Output the [X, Y] coordinate of the center of the cell containing the given text.  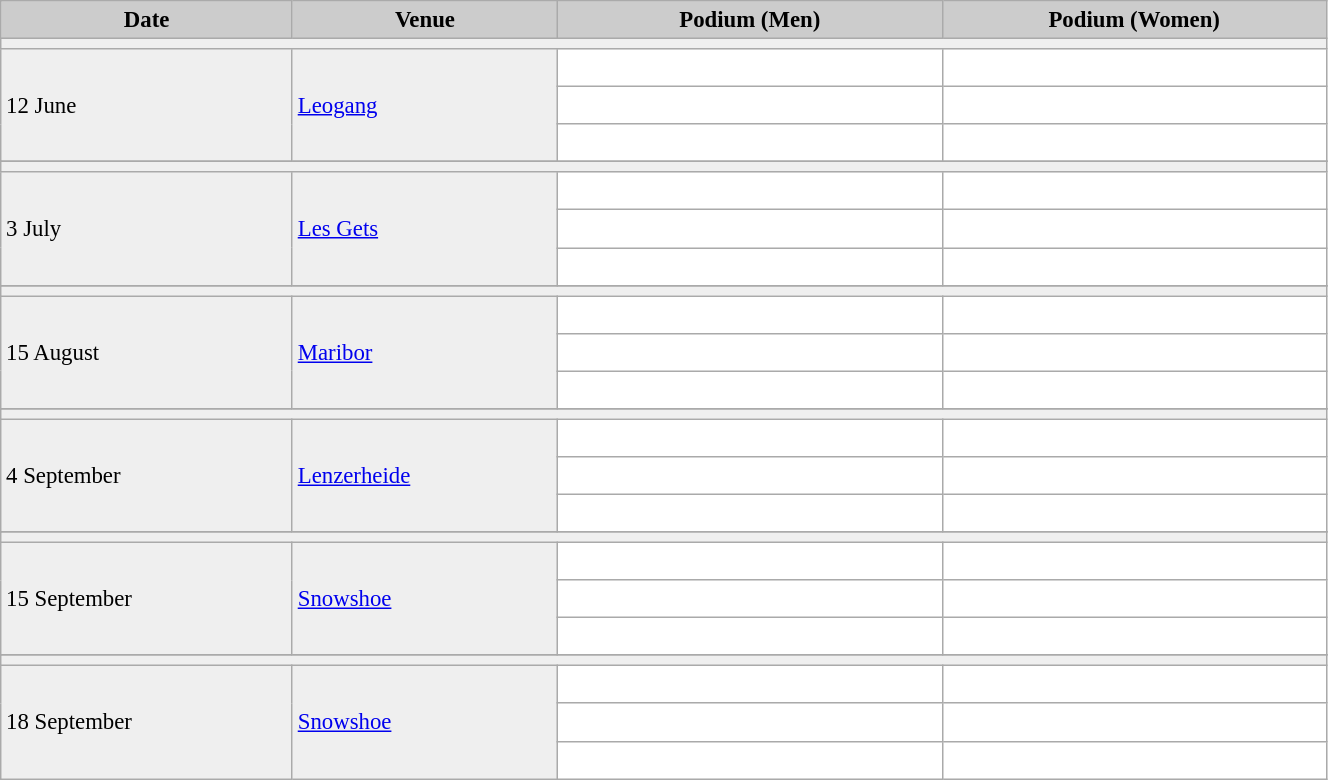
Date [147, 20]
Podium (Women) [1134, 20]
Leogang [424, 106]
Podium (Men) [750, 20]
Lenzerheide [424, 476]
15 August [147, 352]
Venue [424, 20]
3 July [147, 228]
Maribor [424, 352]
4 September [147, 476]
18 September [147, 722]
Les Gets [424, 228]
12 June [147, 106]
15 September [147, 600]
